Scan for the cell matching the given text and deliver its [x, y] coordinate at center. 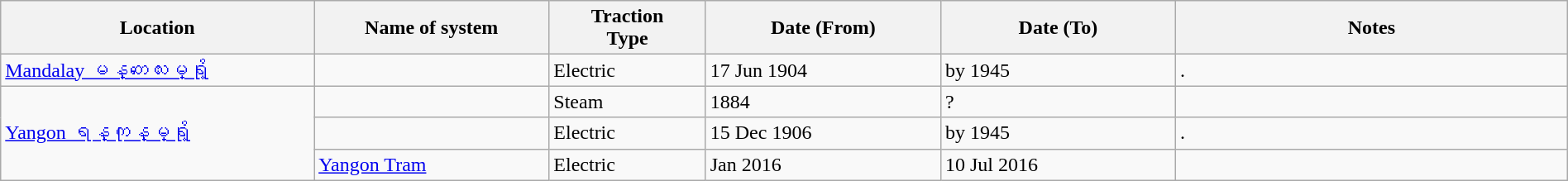
1884 [823, 102]
TractionType [627, 28]
Name of system [432, 28]
Steam [627, 102]
? [1058, 102]
10 Jul 2016 [1058, 164]
17 Jun 1904 [823, 70]
Location [157, 28]
Date (From) [823, 28]
Date (To) [1058, 28]
15 Dec 1906 [823, 133]
Yangon ရန္ကုန္မ္ရို့ [157, 133]
Jan 2016 [823, 164]
Yangon Tram [432, 164]
Notes [1372, 28]
Mandalay မန္တလေးမ္ရို့ [157, 70]
